Return (x, y) of the center of cell containing provided text 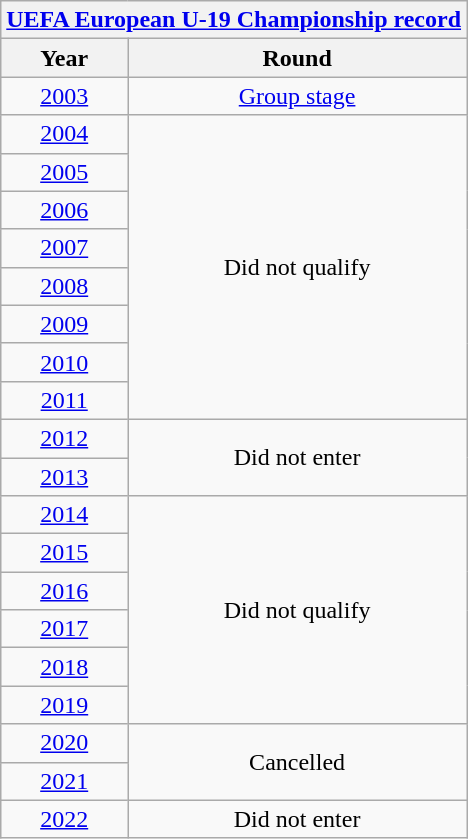
2017 (64, 629)
2009 (64, 324)
2008 (64, 286)
2020 (64, 743)
2004 (64, 134)
2022 (64, 819)
Round (298, 58)
UEFA European U-19 Championship record (234, 20)
2007 (64, 248)
2012 (64, 438)
2018 (64, 667)
Cancelled (298, 762)
2003 (64, 96)
2013 (64, 477)
2015 (64, 553)
2005 (64, 172)
Year (64, 58)
2016 (64, 591)
Group stage (298, 96)
2021 (64, 781)
2010 (64, 362)
2006 (64, 210)
2011 (64, 400)
2019 (64, 705)
2014 (64, 515)
